Capture the cell that displays the provided text and extract its (X, Y) central coordinate. 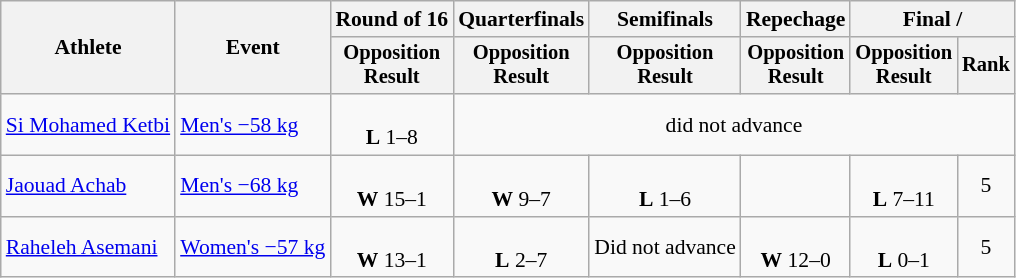
Si Mohamed Ketbi (88, 124)
Raheleh Asemani (88, 248)
Jaouad Achab (88, 186)
W 13–1 (392, 248)
Rank (986, 66)
W 15–1 (392, 186)
Event (252, 48)
Men's −58 kg (252, 124)
L 2–7 (521, 248)
Did not advance (665, 248)
Final / (932, 19)
did not advance (734, 124)
Round of 16 (392, 19)
L 0–1 (904, 248)
W 9–7 (521, 186)
L 1–6 (665, 186)
Men's −68 kg (252, 186)
Athlete (88, 48)
Women's −57 kg (252, 248)
W 12–0 (796, 248)
Repechage (796, 19)
L 1–8 (392, 124)
Semifinals (665, 19)
Quarterfinals (521, 19)
L 7–11 (904, 186)
